Identify which cell holds the provided text, then report its [X, Y] central coordinate. 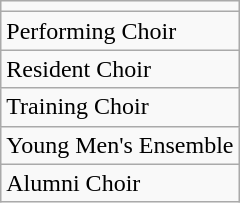
Alumni Choir [120, 183]
Performing Choir [120, 31]
Training Choir [120, 107]
Resident Choir [120, 69]
Young Men's Ensemble [120, 145]
